Scan for the cell matching the given text and deliver its [x, y] coordinate at center. 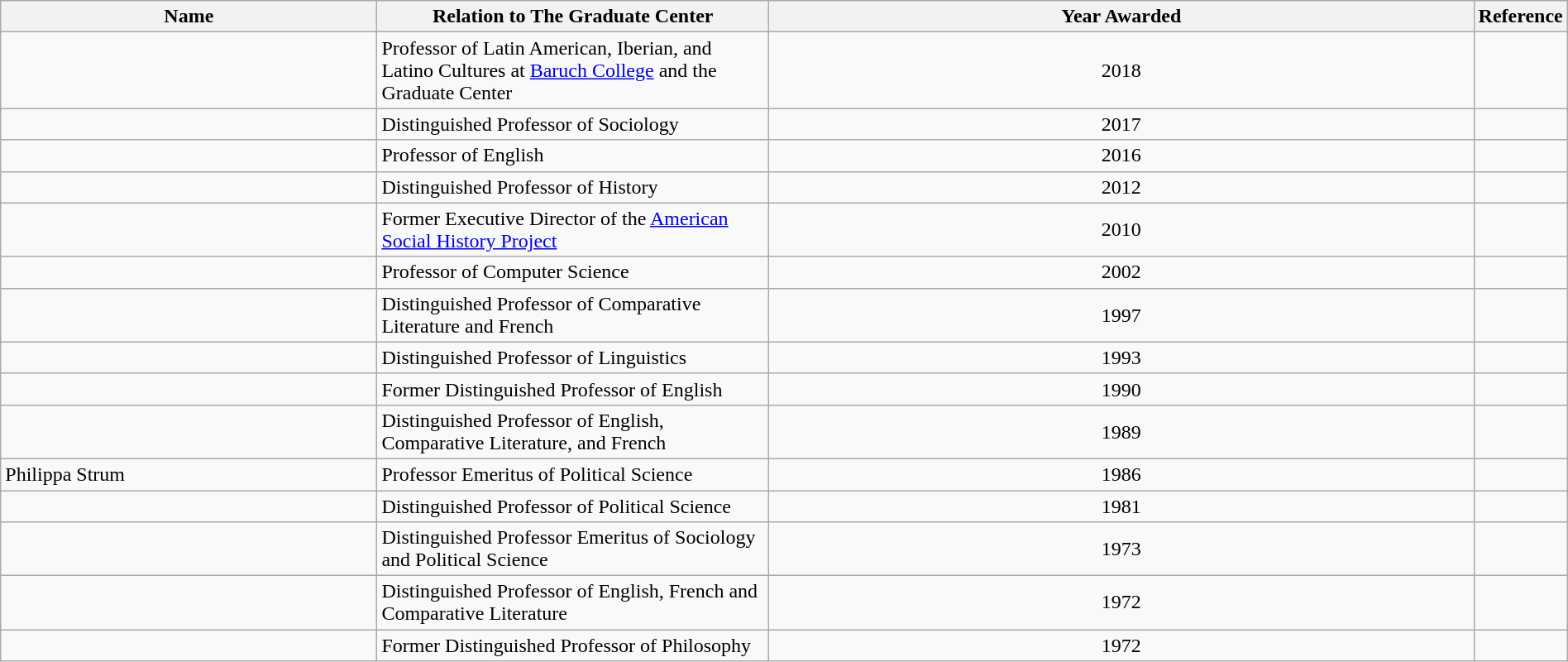
1989 [1121, 432]
Distinguished Professor of Linguistics [573, 357]
Distinguished Professor of Comparative Literature and French [573, 314]
Professor of Latin American, Iberian, and Latino Cultures at Baruch College and the Graduate Center [573, 70]
Reference [1520, 17]
1990 [1121, 389]
1981 [1121, 506]
Distinguished Professor of Political Science [573, 506]
2018 [1121, 70]
2012 [1121, 187]
Name [189, 17]
2002 [1121, 272]
Distinguished Professor Emeritus of Sociology and Political Science [573, 549]
1973 [1121, 549]
Distinguished Professor of English, Comparative Literature, and French [573, 432]
Philippa Strum [189, 474]
2017 [1121, 124]
2016 [1121, 156]
Professor of English [573, 156]
Professor Emeritus of Political Science [573, 474]
Year Awarded [1121, 17]
Distinguished Professor of English, French and Comparative Literature [573, 602]
Former Distinguished Professor of Philosophy [573, 645]
Distinguished Professor of History [573, 187]
Former Executive Director of the American Social History Project [573, 230]
Relation to The Graduate Center [573, 17]
2010 [1121, 230]
1993 [1121, 357]
Distinguished Professor of Sociology [573, 124]
Professor of Computer Science [573, 272]
1997 [1121, 314]
1986 [1121, 474]
Former Distinguished Professor of English [573, 389]
